Determine the [x, y] coordinate at the center of the cell enclosing the given text.  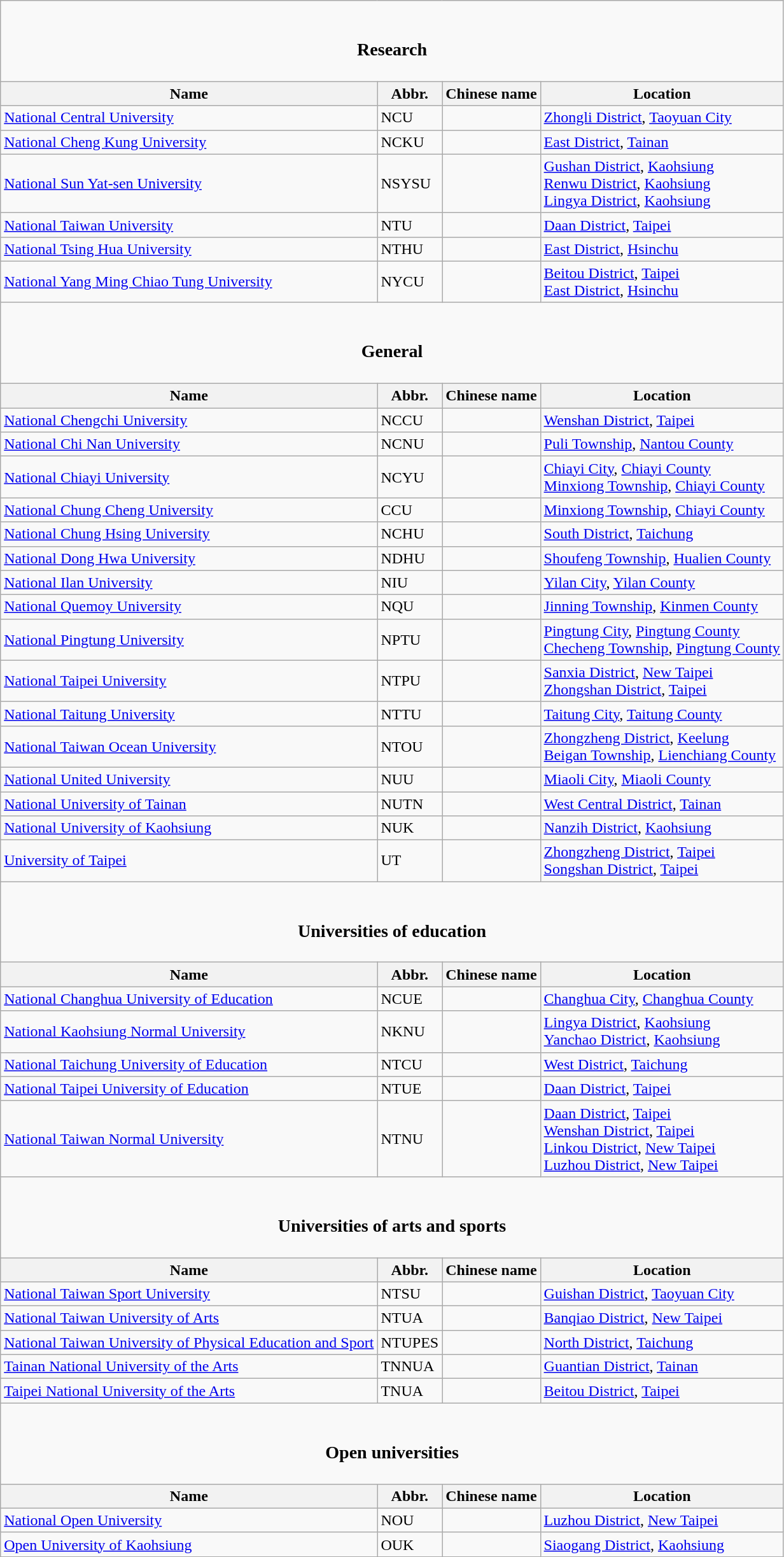
NUU [410, 779]
NUTN [410, 804]
National Central University [189, 118]
Guantian District, Tainan [662, 1367]
National Chung Hsing University [189, 534]
Beitou District, TaipeiEast District, Hsinchu [662, 281]
Puli Township, Nantou County [662, 444]
National Tsing Hua University [189, 249]
NCYU [410, 477]
National Taiwan Sport University [189, 1294]
NOU [410, 1520]
NTPU [410, 681]
National Taipei University of Education [189, 1088]
National University of Tainan [189, 804]
National Taiwan University of Physical Education and Sport [189, 1342]
National Taitung University [189, 714]
South District, Taichung [662, 534]
NCHU [410, 534]
NCU [410, 118]
Banqiao District, New Taipei [662, 1318]
NTOU [410, 746]
General [392, 342]
UT [410, 861]
National Changhua University of Education [189, 999]
Sanxia District, New TaipeiZhongshan District, Taipei [662, 681]
Miaoli City, Miaoli County [662, 779]
Zhongzheng District, TaipeiSongshan District, Taipei [662, 861]
National Open University [189, 1520]
National Chiayi University [189, 477]
NYCU [410, 281]
Zhongzheng District, KeelungBeigan Township, Lienchiang County [662, 746]
National Taiwan University [189, 225]
Daan District, TaipeiWenshan District, TaipeiLinkou District, New TaipeiLuzhou District, New Taipei [662, 1138]
Research [392, 41]
Shoufeng Township, Hualien County [662, 558]
Pingtung City, Pingtung CountyChecheng Township, Pingtung County [662, 639]
Guishan District, Taoyuan City [662, 1294]
National Sun Yat-sen University [189, 183]
NCCU [410, 420]
Luzhou District, New Taipei [662, 1520]
National Dong Hwa University [189, 558]
NTHU [410, 249]
OUK [410, 1544]
National Chengchi University [189, 420]
NSYSU [410, 183]
NCNU [410, 444]
National Taichung University of Education [189, 1064]
National Taiwan Ocean University [189, 746]
Zhongli District, Taoyuan City [662, 118]
NTNU [410, 1138]
Siaogang District, Kaohsiung [662, 1544]
National Yang Ming Chiao Tung University [189, 281]
NUK [410, 828]
NTUE [410, 1088]
National Taiwan University of Arts [189, 1318]
NCKU [410, 142]
East District, Hsinchu [662, 249]
NQU [410, 607]
Chiayi City, Chiayi CountyMinxiong Township, Chiayi County [662, 477]
NTUA [410, 1318]
Yilan City, Yilan County [662, 582]
Nanzih District, Kaohsiung [662, 828]
NKNU [410, 1031]
Taitung City, Taitung County [662, 714]
Lingya District, KaohsiungYanchao District, Kaohsiung [662, 1031]
National Chung Cheng University [189, 510]
North District, Taichung [662, 1342]
Tainan National University of the Arts [189, 1367]
NTSU [410, 1294]
TNNUA [410, 1367]
University of Taipei [189, 861]
National University of Kaohsiung [189, 828]
NPTU [410, 639]
NTTU [410, 714]
TNUA [410, 1391]
National Taiwan Normal University [189, 1138]
Taipei National University of the Arts [189, 1391]
Minxiong Township, Chiayi County [662, 510]
NTUPES [410, 1342]
National Chi Nan University [189, 444]
West District, Taichung [662, 1064]
CCU [410, 510]
NDHU [410, 558]
Changhua City, Changhua County [662, 999]
Gushan District, KaohsiungRenwu District, KaohsiungLingya District, Kaohsiung [662, 183]
NTU [410, 225]
NIU [410, 582]
East District, Tainan [662, 142]
Universities of education [392, 922]
Universities of arts and sports [392, 1217]
Open University of Kaohsiung [189, 1544]
Wenshan District, Taipei [662, 420]
Open universities [392, 1444]
National Taipei University [189, 681]
NCUE [410, 999]
National Pingtung University [189, 639]
National Kaohsiung Normal University [189, 1031]
National Ilan University [189, 582]
West Central District, Tainan [662, 804]
Beitou District, Taipei [662, 1391]
NTCU [410, 1064]
Jinning Township, Kinmen County [662, 607]
National United University [189, 779]
National Cheng Kung University [189, 142]
National Quemoy University [189, 607]
